Output the [X, Y] coordinate of the center of the cell containing the given text.  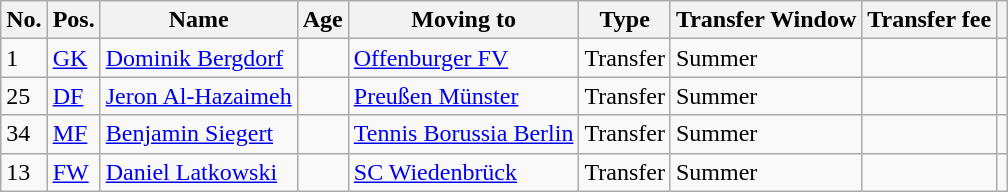
No. [24, 20]
MF [74, 134]
FW [74, 172]
Daniel Latkowski [198, 172]
1 [24, 58]
Preußen Münster [464, 96]
13 [24, 172]
Dominik Bergdorf [198, 58]
Pos. [74, 20]
34 [24, 134]
25 [24, 96]
SC Wiedenbrück [464, 172]
GK [74, 58]
DF [74, 96]
Jeron Al-Hazaimeh [198, 96]
Offenburger FV [464, 58]
Age [322, 20]
Transfer Window [766, 20]
Tennis Borussia Berlin [464, 134]
Transfer fee [930, 20]
Name [198, 20]
Benjamin Siegert [198, 134]
Type [625, 20]
Moving to [464, 20]
